Search for the cell housing the specified text and yield its (X, Y) center coordinate. 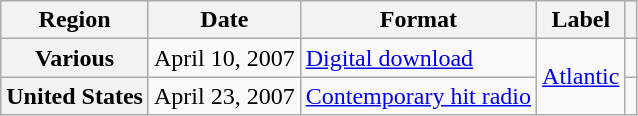
Date (224, 20)
Various (75, 58)
Label (581, 20)
April 10, 2007 (224, 58)
Contemporary hit radio (418, 96)
Format (418, 20)
United States (75, 96)
Digital download (418, 58)
April 23, 2007 (224, 96)
Atlantic (581, 77)
Region (75, 20)
